Detect which cell encompasses the target text, then output its (x, y) center coordinate. 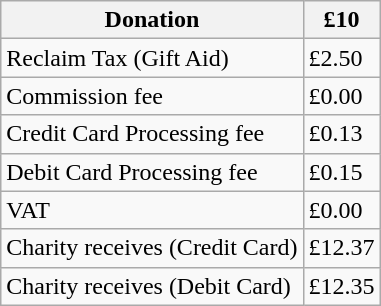
£12.35 (342, 286)
£0.15 (342, 172)
Charity receives (Debit Card) (152, 286)
Commission fee (152, 96)
Debit Card Processing fee (152, 172)
£12.37 (342, 248)
Credit Card Processing fee (152, 134)
Charity receives (Credit Card) (152, 248)
£2.50 (342, 58)
£0.13 (342, 134)
£10 (342, 20)
VAT (152, 210)
Donation (152, 20)
Reclaim Tax (Gift Aid) (152, 58)
